Pinpoint the cell where the given text exists, returning its (x, y) midpoint coordinate. 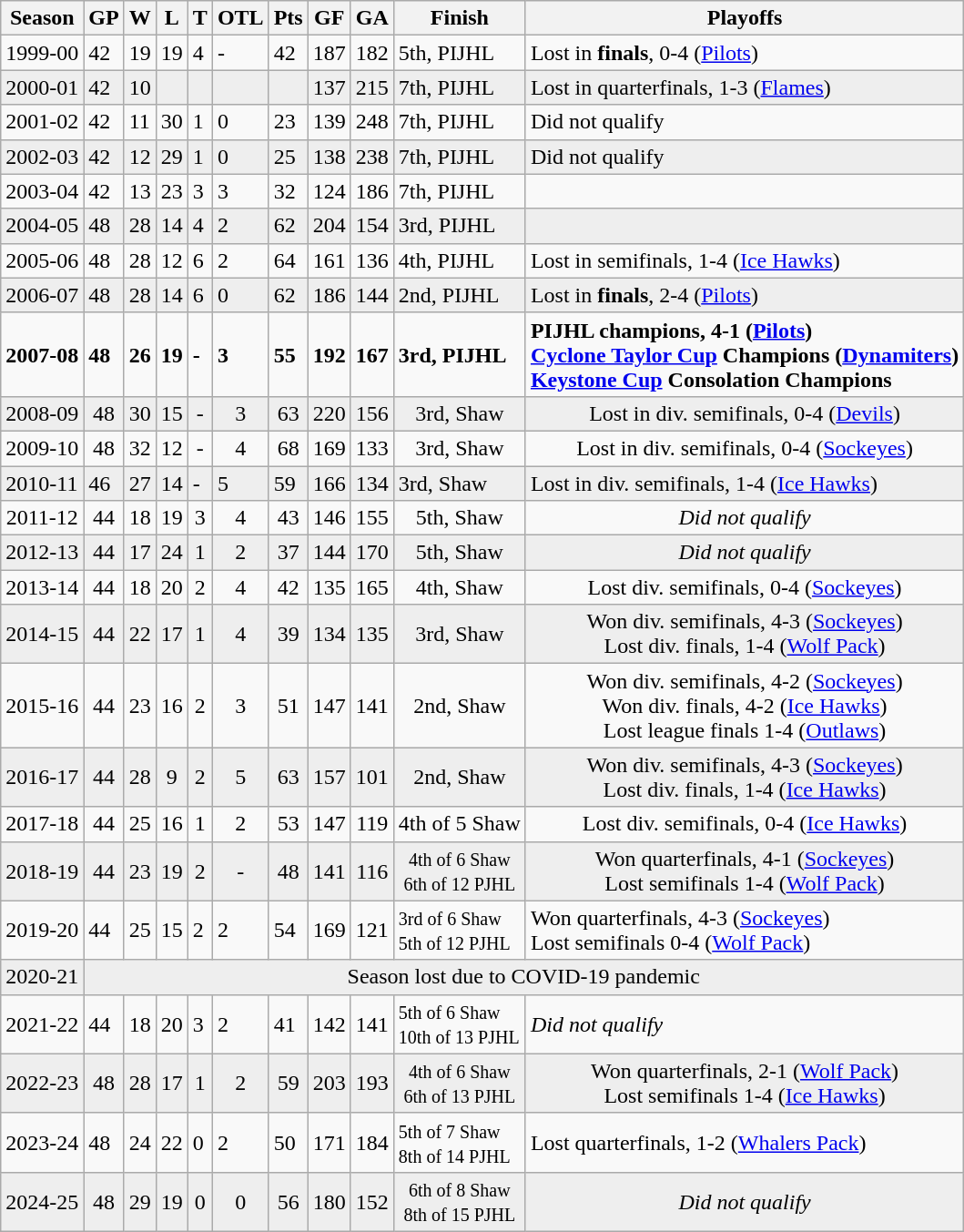
2000-01 (42, 87)
2001-02 (42, 122)
121 (371, 931)
154 (371, 226)
157 (330, 778)
138 (330, 157)
2013-14 (42, 587)
Won div. semifinals, 4-3 (Sockeyes)Lost div. finals, 1-4 (Wolf Pack) (745, 634)
Lost in div. semifinals, 0-4 (Sockeyes) (745, 448)
170 (371, 553)
4th of 6 Shaw 6th of 13 PJHL (459, 1084)
4th, PIJHL (459, 260)
5th of 6 Shaw 10th of 13 PJHL (459, 1023)
5th of 7 Shaw 8th of 14 PJHL (459, 1142)
Pts (288, 18)
119 (371, 824)
101 (371, 778)
Won quarterfinals, 4-3 (Sockeyes) Lost semifinals 0-4 (Wolf Pack) (745, 931)
2008-09 (42, 413)
155 (371, 518)
2018-19 (42, 871)
Season lost due to COVID-19 pandemic (524, 977)
PIJHL champions, 4-1 (Pilots)Cyclone Taylor Cup Champions (Dynamiters)Keystone Cup Consolation Champions (745, 354)
4th, Shaw (459, 587)
2022-23 (42, 1084)
248 (371, 122)
5th, PIJHL (459, 53)
184 (371, 1142)
187 (330, 53)
139 (330, 122)
Lost in div. semifinals, 0-4 (Devils) (745, 413)
238 (371, 157)
2009-10 (42, 448)
2010-11 (42, 484)
Season (42, 18)
2011-12 (42, 518)
2nd, PIJHL (459, 295)
13 (140, 191)
146 (330, 518)
50 (288, 1142)
3rd of 6 Shaw 5th of 12 PJHL (459, 931)
9 (171, 778)
11 (140, 122)
Won div. semifinals, 4-2 (Sockeyes)Won div. finals, 4-2 (Ice Hawks)Lost league finals 1-4 (Outlaws) (745, 706)
Playoffs (745, 18)
2019-20 (42, 931)
Lost in finals, 2-4 (Pilots) (745, 295)
2020-21 (42, 977)
2017-18 (42, 824)
Finish (459, 18)
220 (330, 413)
27 (140, 484)
6th of 8 Shaw 8th of 15 PJHL (459, 1202)
51 (288, 706)
137 (330, 87)
156 (371, 413)
37 (288, 553)
L (171, 18)
142 (330, 1023)
T (200, 18)
167 (371, 354)
182 (371, 53)
OTL (240, 18)
116 (371, 871)
165 (371, 587)
2016-17 (42, 778)
56 (288, 1202)
46 (104, 484)
10 (140, 87)
55 (288, 354)
W (140, 18)
133 (371, 448)
2014-15 (42, 634)
2023-24 (42, 1142)
Lost in semifinals, 1-4 (Ice Hawks) (745, 260)
64 (288, 260)
2006-07 (42, 295)
Lost div. semifinals, 0-4 (Ice Hawks) (745, 824)
204 (330, 226)
2012-13 (42, 553)
1999-00 (42, 53)
GA (371, 18)
54 (288, 931)
161 (330, 260)
192 (330, 354)
53 (288, 824)
GP (104, 18)
152 (371, 1202)
Lost in div. semifinals, 1-4 (Ice Hawks) (745, 484)
Lost in finals, 0-4 (Pilots) (745, 53)
41 (288, 1023)
136 (371, 260)
26 (140, 354)
43 (288, 518)
2024-25 (42, 1202)
Won quarterfinals, 2-1 (Wolf Pack) Lost semifinals 1-4 (Ice Hawks) (745, 1084)
215 (371, 87)
2003-04 (42, 191)
GF (330, 18)
2021-22 (42, 1023)
2007-08 (42, 354)
Lost div. semifinals, 0-4 (Sockeyes) (745, 587)
2002-03 (42, 157)
171 (330, 1142)
39 (288, 634)
Lost quarterfinals, 1-2 (Whalers Pack) (745, 1142)
166 (330, 484)
Lost in quarterfinals, 1-3 (Flames) (745, 87)
203 (330, 1084)
Won quarterfinals, 4-1 (Sockeyes) Lost semifinals 1-4 (Wolf Pack) (745, 871)
68 (288, 448)
4th of 5 Shaw (459, 824)
124 (330, 191)
2015-16 (42, 706)
4th of 6 Shaw 6th of 12 PJHL (459, 871)
2005-06 (42, 260)
2004-05 (42, 226)
Won div. semifinals, 4-3 (Sockeyes)Lost div. finals, 1-4 (Ice Hawks) (745, 778)
180 (330, 1202)
193 (371, 1084)
